Scan for the cell matching the given text and deliver its [x, y] coordinate at center. 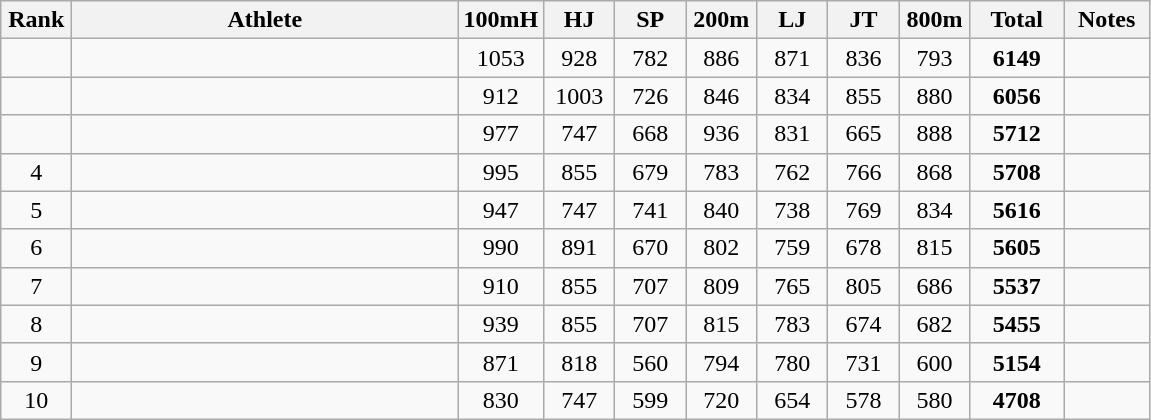
9 [36, 362]
939 [501, 324]
726 [650, 96]
928 [580, 58]
100mH [501, 20]
891 [580, 248]
800m [934, 20]
5455 [1017, 324]
Notes [1107, 20]
794 [722, 362]
731 [864, 362]
668 [650, 134]
SP [650, 20]
Rank [36, 20]
6056 [1017, 96]
868 [934, 172]
5154 [1017, 362]
831 [792, 134]
977 [501, 134]
910 [501, 286]
809 [722, 286]
830 [501, 400]
665 [864, 134]
5712 [1017, 134]
Total [1017, 20]
682 [934, 324]
674 [864, 324]
888 [934, 134]
679 [650, 172]
1053 [501, 58]
654 [792, 400]
HJ [580, 20]
6 [36, 248]
936 [722, 134]
880 [934, 96]
686 [934, 286]
836 [864, 58]
600 [934, 362]
738 [792, 210]
10 [36, 400]
5605 [1017, 248]
741 [650, 210]
678 [864, 248]
780 [792, 362]
Athlete [265, 20]
912 [501, 96]
805 [864, 286]
886 [722, 58]
818 [580, 362]
782 [650, 58]
720 [722, 400]
4 [36, 172]
840 [722, 210]
4708 [1017, 400]
670 [650, 248]
5537 [1017, 286]
762 [792, 172]
947 [501, 210]
580 [934, 400]
990 [501, 248]
7 [36, 286]
846 [722, 96]
793 [934, 58]
769 [864, 210]
759 [792, 248]
802 [722, 248]
765 [792, 286]
5 [36, 210]
LJ [792, 20]
5708 [1017, 172]
8 [36, 324]
599 [650, 400]
1003 [580, 96]
560 [650, 362]
995 [501, 172]
6149 [1017, 58]
JT [864, 20]
5616 [1017, 210]
766 [864, 172]
578 [864, 400]
200m [722, 20]
